Return (x, y) of the center of cell containing provided text 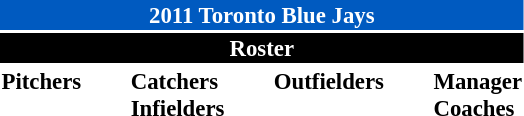
2011 Toronto Blue Jays (262, 15)
Roster (262, 48)
